Scan for the cell matching the given text and deliver its [X, Y] coordinate at center. 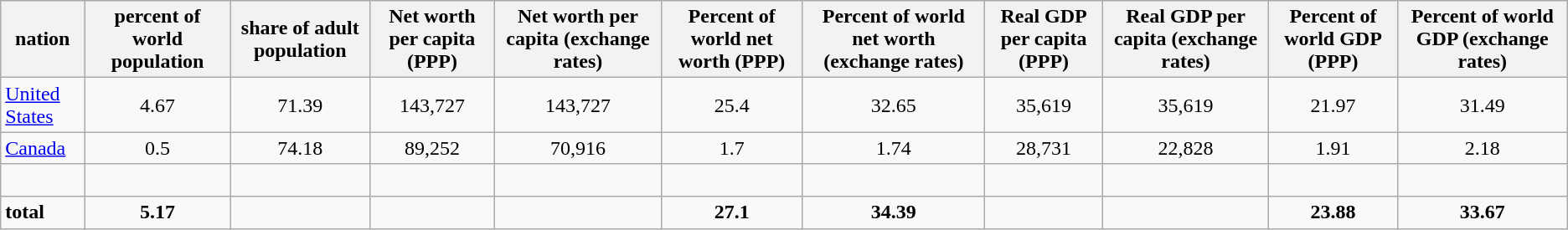
Real GDP per capita (exchange rates) [1185, 39]
74.18 [300, 148]
32.65 [894, 105]
1.91 [1333, 148]
4.67 [157, 105]
nation [43, 39]
34.39 [894, 212]
Real GDP per capita (PPP) [1044, 39]
21.97 [1333, 105]
Percent of world GDP (exchange rates) [1483, 39]
23.88 [1333, 212]
share of adult population [300, 39]
33.67 [1483, 212]
Percent of world net worth (PPP) [731, 39]
Percent of world GDP (PPP) [1333, 39]
0.5 [157, 148]
89,252 [432, 148]
1.74 [894, 148]
71.39 [300, 105]
total [43, 212]
percent of world population [157, 39]
United States [43, 105]
70,916 [578, 148]
Percent of world net worth (exchange rates) [894, 39]
22,828 [1185, 148]
Net worth per capita (PPP) [432, 39]
25.4 [731, 105]
5.17 [157, 212]
28,731 [1044, 148]
31.49 [1483, 105]
1.7 [731, 148]
Net worth per capita (exchange rates) [578, 39]
2.18 [1483, 148]
27.1 [731, 212]
Canada [43, 148]
